Locate the cell with the specified text and output its [X, Y] center coordinate. 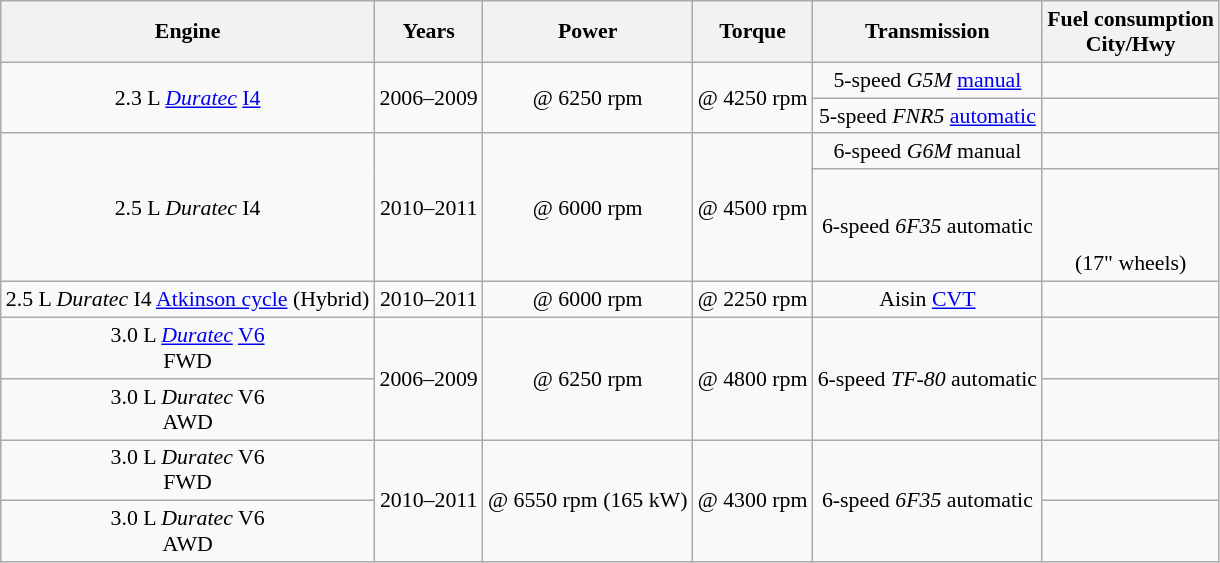
Aisin CVT [928, 299]
@ 4300 rpm [753, 500]
@ 2250 rpm [753, 299]
Years [428, 30]
2.5 L Duratec I4 Atkinson cycle (Hybrid) [188, 299]
Fuel consumptionCity/Hwy [1130, 30]
2.5 L Duratec I4 [188, 207]
@ 4800 rpm [753, 378]
Transmission [928, 30]
@ 4500 rpm [753, 207]
Power [588, 30]
2.3 L Duratec I4 [188, 98]
6-speed TF-80 automatic [928, 378]
@ 4250 rpm [753, 98]
Engine [188, 30]
Torque [753, 30]
@ 6550 rpm (165 kW) [588, 500]
5-speed FNR5 automatic [928, 115]
5-speed G5M manual [928, 80]
6-speed G6M manual [928, 151]
(17" wheels) [1130, 225]
